Capture the cell that displays the provided text and extract its [x, y] central coordinate. 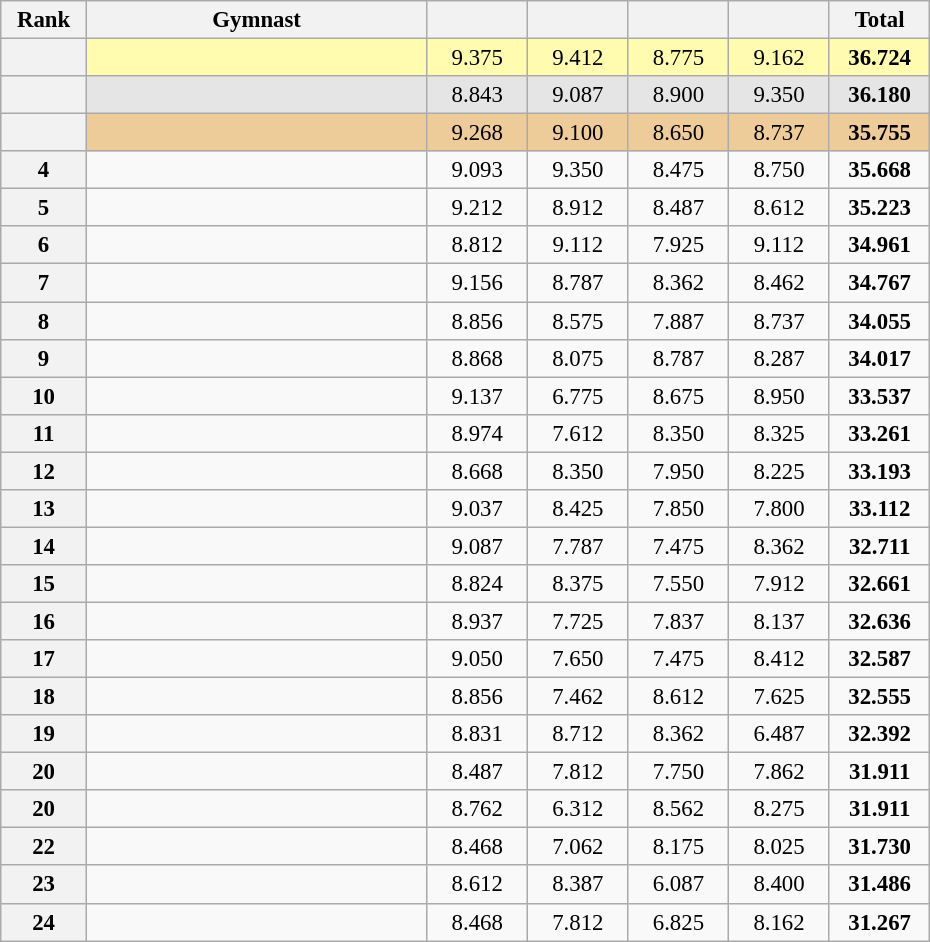
6.087 [678, 885]
36.180 [880, 95]
8 [44, 321]
31.486 [880, 885]
17 [44, 659]
24 [44, 922]
32.392 [880, 734]
6.487 [780, 734]
10 [44, 396]
7.462 [578, 697]
33.261 [880, 433]
8.425 [578, 509]
18 [44, 697]
9.050 [478, 659]
7.550 [678, 584]
7.862 [780, 772]
8.824 [478, 584]
8.843 [478, 95]
Total [880, 20]
11 [44, 433]
Rank [44, 20]
5 [44, 208]
7.800 [780, 509]
7 [44, 283]
8.387 [578, 885]
7.650 [578, 659]
8.225 [780, 471]
32.636 [880, 621]
8.668 [478, 471]
8.462 [780, 283]
7.925 [678, 245]
9.037 [478, 509]
8.868 [478, 358]
8.750 [780, 170]
31.267 [880, 922]
8.287 [780, 358]
8.475 [678, 170]
7.062 [578, 847]
33.193 [880, 471]
6.775 [578, 396]
32.555 [880, 697]
9.212 [478, 208]
7.725 [578, 621]
9.162 [780, 58]
8.075 [578, 358]
34.055 [880, 321]
8.275 [780, 809]
8.175 [678, 847]
9.268 [478, 133]
4 [44, 170]
9 [44, 358]
8.575 [578, 321]
8.812 [478, 245]
31.730 [880, 847]
35.755 [880, 133]
22 [44, 847]
9.412 [578, 58]
6 [44, 245]
8.712 [578, 734]
19 [44, 734]
9.100 [578, 133]
32.587 [880, 659]
15 [44, 584]
33.112 [880, 509]
7.625 [780, 697]
8.412 [780, 659]
8.912 [578, 208]
9.093 [478, 170]
32.661 [880, 584]
8.137 [780, 621]
36.724 [880, 58]
16 [44, 621]
6.825 [678, 922]
8.974 [478, 433]
8.375 [578, 584]
23 [44, 885]
34.961 [880, 245]
35.668 [880, 170]
9.137 [478, 396]
8.162 [780, 922]
6.312 [578, 809]
8.775 [678, 58]
8.025 [780, 847]
7.837 [678, 621]
8.650 [678, 133]
8.562 [678, 809]
7.950 [678, 471]
8.675 [678, 396]
8.950 [780, 396]
13 [44, 509]
8.937 [478, 621]
34.767 [880, 283]
Gymnast [256, 20]
7.887 [678, 321]
35.223 [880, 208]
8.762 [478, 809]
8.831 [478, 734]
8.325 [780, 433]
14 [44, 546]
33.537 [880, 396]
7.787 [578, 546]
32.711 [880, 546]
8.900 [678, 95]
8.400 [780, 885]
34.017 [880, 358]
7.612 [578, 433]
12 [44, 471]
7.750 [678, 772]
7.850 [678, 509]
9.375 [478, 58]
9.156 [478, 283]
7.912 [780, 584]
